Scan for the cell matching the given text and deliver its (x, y) coordinate at center. 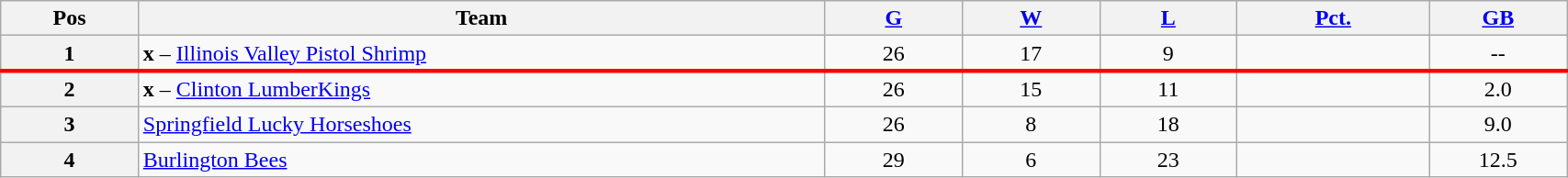
29 (894, 159)
2.0 (1498, 89)
11 (1168, 89)
1 (70, 53)
W (1032, 18)
3 (70, 124)
G (894, 18)
L (1168, 18)
23 (1168, 159)
8 (1032, 124)
Pos (70, 18)
9.0 (1498, 124)
x – Illinois Valley Pistol Shrimp (481, 53)
Burlington Bees (481, 159)
18 (1168, 124)
Pct. (1334, 18)
17 (1032, 53)
4 (70, 159)
GB (1498, 18)
6 (1032, 159)
Team (481, 18)
Springfield Lucky Horseshoes (481, 124)
x – Clinton LumberKings (481, 89)
-- (1498, 53)
9 (1168, 53)
12.5 (1498, 159)
15 (1032, 89)
2 (70, 89)
